Capture the cell that displays the provided text and extract its (X, Y) central coordinate. 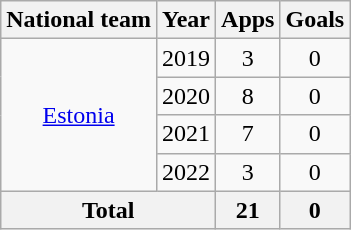
Estonia (79, 115)
Apps (248, 20)
8 (248, 96)
7 (248, 134)
National team (79, 20)
2019 (186, 58)
21 (248, 210)
Goals (315, 20)
Year (186, 20)
2020 (186, 96)
2022 (186, 172)
Total (108, 210)
2021 (186, 134)
